For the text-containing cell, return its midpoint in [X, Y] coordinate format. 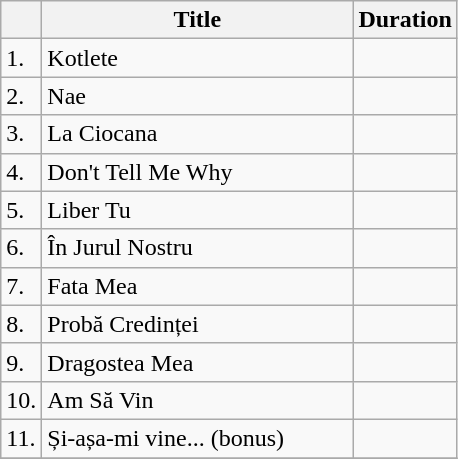
11. [22, 438]
3. [22, 134]
Kotlete [198, 58]
Am Să Vin [198, 400]
La Ciocana [198, 134]
Probă Credinței [198, 324]
Fata Mea [198, 286]
8. [22, 324]
Liber Tu [198, 210]
Don't Tell Me Why [198, 172]
10. [22, 400]
7. [22, 286]
Title [198, 20]
În Jurul Nostru [198, 248]
2. [22, 96]
Nae [198, 96]
Dragostea Mea [198, 362]
Duration [405, 20]
6. [22, 248]
1. [22, 58]
Și-așa-mi vine... (bonus) [198, 438]
9. [22, 362]
5. [22, 210]
4. [22, 172]
